Provide the [x, y] coordinate of the cell's center where the given text is located.  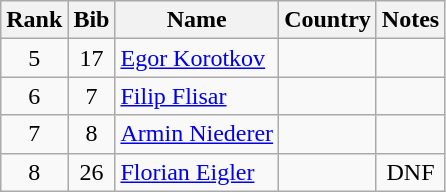
Rank [34, 20]
Egor Korotkov [197, 58]
DNF [410, 172]
6 [34, 96]
Country [328, 20]
Notes [410, 20]
Florian Eigler [197, 172]
26 [92, 172]
Name [197, 20]
Filip Flisar [197, 96]
Bib [92, 20]
17 [92, 58]
Armin Niederer [197, 134]
5 [34, 58]
